Search for the cell housing the specified text and yield its (X, Y) center coordinate. 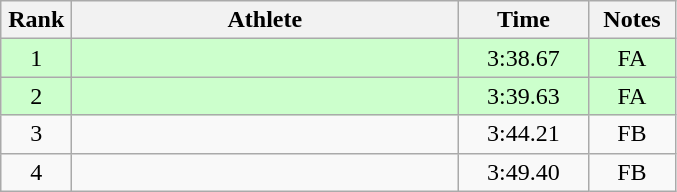
3:44.21 (524, 134)
Time (524, 20)
Athlete (265, 20)
Notes (632, 20)
Rank (36, 20)
3:39.63 (524, 96)
1 (36, 58)
2 (36, 96)
3:49.40 (524, 172)
4 (36, 172)
3 (36, 134)
3:38.67 (524, 58)
